Search for the cell housing the specified text and yield its [X, Y] center coordinate. 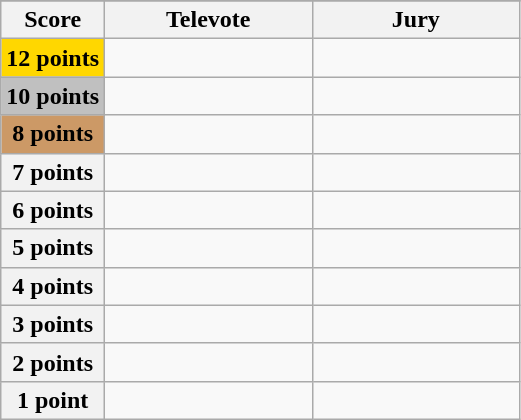
Jury [416, 20]
8 points [53, 134]
7 points [53, 172]
5 points [53, 248]
12 points [53, 58]
2 points [53, 362]
1 point [53, 400]
4 points [53, 286]
6 points [53, 210]
Televote [209, 20]
3 points [53, 324]
Score [53, 20]
10 points [53, 96]
